Extract the (x, y) coordinate from the center of the cell holding the provided text.  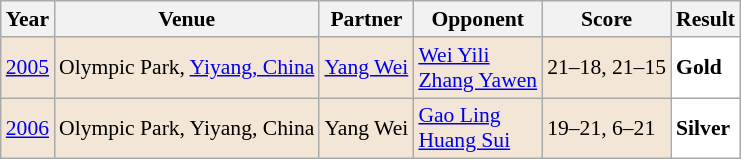
Wei Yili Zhang Yawen (478, 68)
Silver (706, 128)
2006 (28, 128)
21–18, 21–15 (606, 68)
Gold (706, 68)
Venue (186, 19)
Score (606, 19)
2005 (28, 68)
Opponent (478, 19)
Gao Ling Huang Sui (478, 128)
Result (706, 19)
19–21, 6–21 (606, 128)
Year (28, 19)
Partner (366, 19)
